Identify which cell holds the provided text, then report its [x, y] central coordinate. 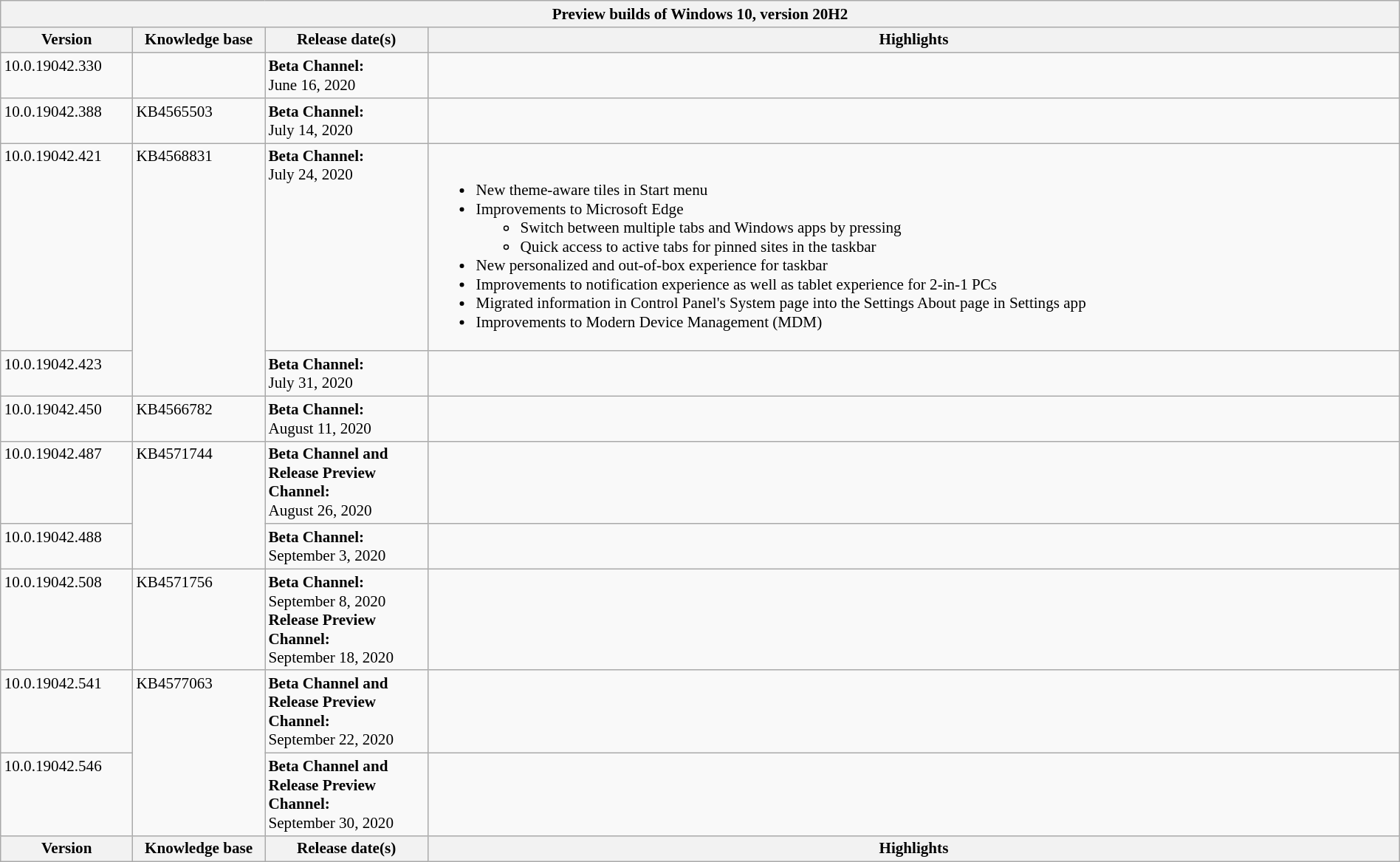
KB4565503 [199, 121]
10.0.19042.488 [66, 547]
Beta Channel and Release Preview Channel:September 30, 2020 [346, 794]
KB4568831 [199, 270]
10.0.19042.421 [66, 247]
10.0.19042.541 [66, 711]
10.0.19042.330 [66, 75]
KB4571744 [199, 505]
10.0.19042.508 [66, 619]
Beta Channel:July 14, 2020 [346, 121]
Beta Channel:August 11, 2020 [346, 418]
Beta Channel:July 24, 2020 [346, 247]
Beta Channel:September 8, 2020Release Preview Channel:September 18, 2020 [346, 619]
KB4577063 [199, 753]
Beta Channel:June 16, 2020 [346, 75]
Preview builds of Windows 10, version 20H2 [700, 13]
10.0.19042.487 [66, 482]
Beta Channel and Release Preview Channel:September 22, 2020 [346, 711]
Beta Channel:September 3, 2020 [346, 547]
10.0.19042.546 [66, 794]
10.0.19042.423 [66, 374]
Beta Channel:July 31, 2020 [346, 374]
10.0.19042.388 [66, 121]
10.0.19042.450 [66, 418]
KB4571756 [199, 619]
Beta Channel and Release Preview Channel:August 26, 2020 [346, 482]
KB4566782 [199, 418]
